Pinpoint the cell where the given text exists, returning its [x, y] midpoint coordinate. 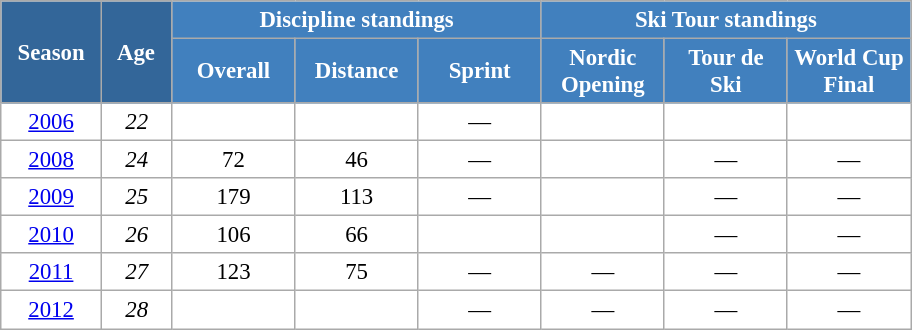
2006 [52, 122]
2008 [52, 160]
113 [356, 197]
75 [356, 273]
Overall [234, 72]
66 [356, 235]
123 [234, 273]
22 [136, 122]
24 [136, 160]
28 [136, 310]
179 [234, 197]
Discipline standings [356, 20]
2009 [52, 197]
Tour deSki [726, 72]
Season [52, 52]
Sprint [480, 72]
NordicOpening [602, 72]
Age [136, 52]
26 [136, 235]
2010 [52, 235]
2012 [52, 310]
72 [234, 160]
27 [136, 273]
106 [234, 235]
46 [356, 160]
Distance [356, 72]
2011 [52, 273]
Ski Tour standings [726, 20]
25 [136, 197]
World CupFinal [848, 72]
